From the cell containing the given text, extract its center point as [X, Y] coordinate. 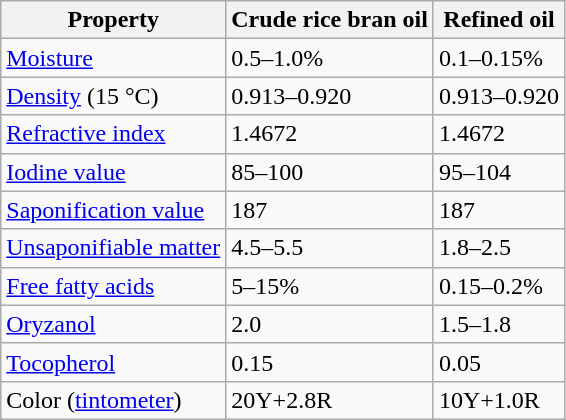
0.1–0.15% [498, 58]
Refined oil [498, 20]
Iodine value [114, 172]
Color (tintometer) [114, 400]
Unsaponifiable matter [114, 248]
1.5–1.8 [498, 324]
Moisture [114, 58]
0.15 [330, 362]
Tocopherol [114, 362]
Crude rice bran oil [330, 20]
5–15% [330, 286]
0.15–0.2% [498, 286]
0.5–1.0% [330, 58]
Property [114, 20]
0.05 [498, 362]
10Y+1.0R [498, 400]
Free fatty acids [114, 286]
20Y+2.8R [330, 400]
1.8–2.5 [498, 248]
85–100 [330, 172]
2.0 [330, 324]
Density (15 °C) [114, 96]
95–104 [498, 172]
Oryzanol [114, 324]
Refractive index [114, 134]
4.5–5.5 [330, 248]
Saponification value [114, 210]
